Pinpoint the cell where the given text exists, returning its [x, y] midpoint coordinate. 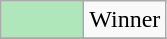
Winner [125, 20]
